Scan for the cell matching the given text and deliver its [X, Y] coordinate at center. 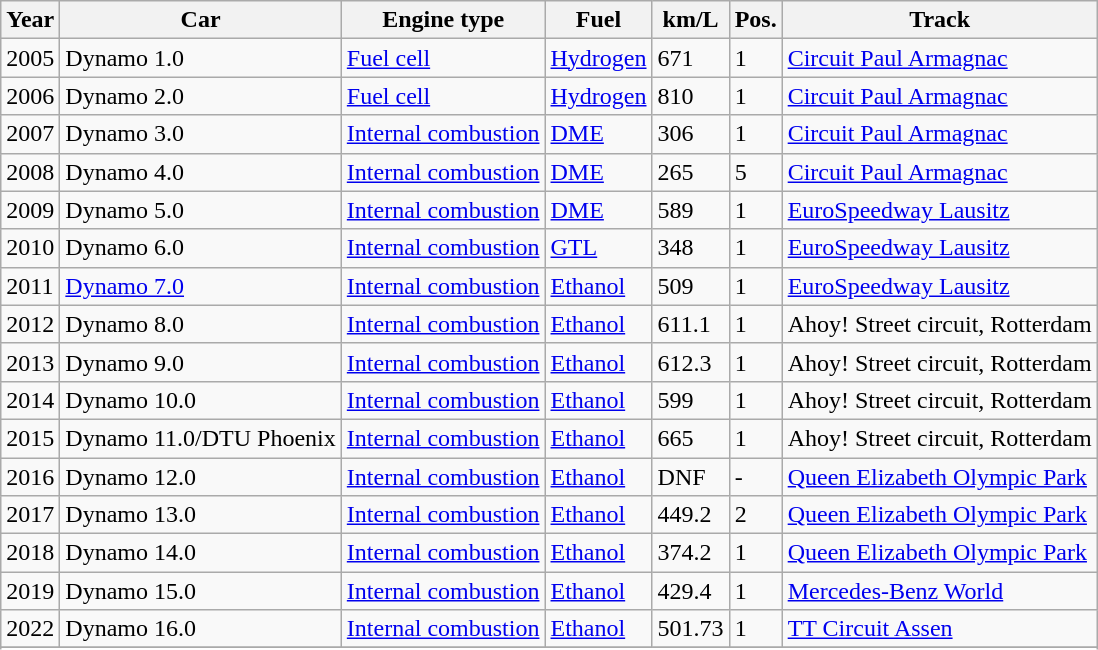
Dynamo 2.0 [200, 96]
GTL [598, 248]
Dynamo 7.0 [200, 286]
449.2 [690, 515]
2005 [30, 58]
Year [30, 20]
DNF [690, 477]
2019 [30, 591]
2008 [30, 172]
2016 [30, 477]
Car [200, 20]
2022 [30, 629]
501.73 [690, 629]
2015 [30, 438]
5 [756, 172]
Dynamo 6.0 [200, 248]
Dynamo 1.0 [200, 58]
599 [690, 400]
665 [690, 438]
348 [690, 248]
Mercedes-Benz World [940, 591]
2007 [30, 134]
671 [690, 58]
2009 [30, 210]
509 [690, 286]
429.4 [690, 591]
611.1 [690, 324]
TT Circuit Assen [940, 629]
Track [940, 20]
2013 [30, 362]
589 [690, 210]
810 [690, 96]
Dynamo 12.0 [200, 477]
Dynamo 3.0 [200, 134]
Dynamo 9.0 [200, 362]
374.2 [690, 553]
km/L [690, 20]
265 [690, 172]
2017 [30, 515]
Pos. [756, 20]
Dynamo 10.0 [200, 400]
Dynamo 16.0 [200, 629]
2011 [30, 286]
2010 [30, 248]
2014 [30, 400]
Dynamo 5.0 [200, 210]
Dynamo 4.0 [200, 172]
Engine type [443, 20]
Dynamo 14.0 [200, 553]
2 [756, 515]
- [756, 477]
2018 [30, 553]
2006 [30, 96]
Dynamo 8.0 [200, 324]
Fuel [598, 20]
Dynamo 11.0/DTU Phoenix [200, 438]
2012 [30, 324]
306 [690, 134]
612.3 [690, 362]
Dynamo 13.0 [200, 515]
Dynamo 15.0 [200, 591]
